Locate the cell with the specified text and output its [x, y] center coordinate. 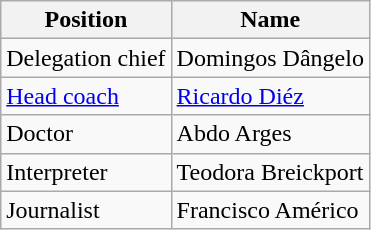
Francisco Américo [270, 210]
Delegation chief [86, 58]
Interpreter [86, 172]
Position [86, 20]
Teodora Breickport [270, 172]
Ricardo Diéz [270, 96]
Name [270, 20]
Head coach [86, 96]
Abdo Arges [270, 134]
Domingos Dângelo [270, 58]
Doctor [86, 134]
Journalist [86, 210]
